Return (X, Y) of the center of cell containing provided text 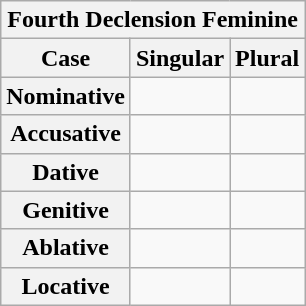
Singular (180, 58)
Locative (66, 286)
Dative (66, 172)
Nominative (66, 96)
Genitive (66, 210)
Case (66, 58)
Accusative (66, 134)
Ablative (66, 248)
Fourth Declension Feminine (153, 20)
Plural (268, 58)
